Detect which cell encompasses the target text, then output its [x, y] center coordinate. 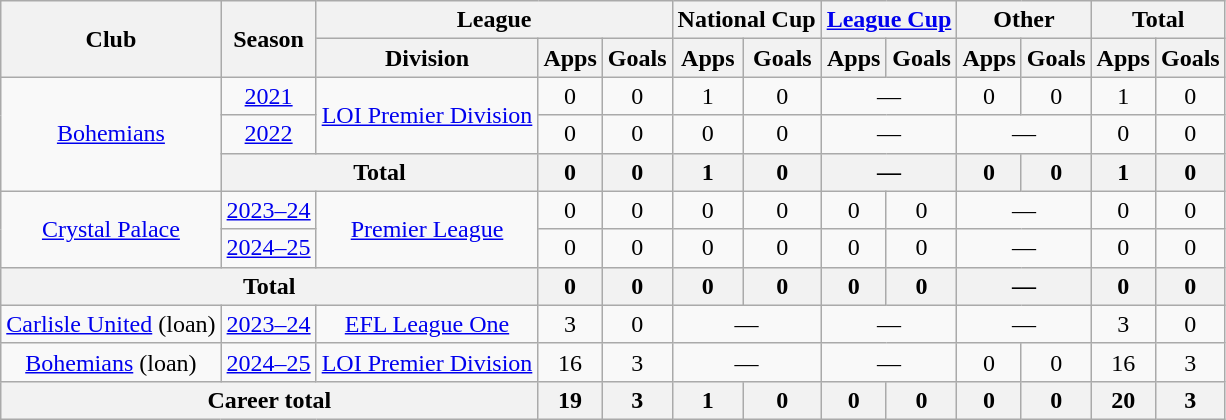
Bohemians (loan) [111, 362]
2021 [268, 96]
Club [111, 39]
Other [1024, 20]
Carlisle United (loan) [111, 324]
Career total [270, 400]
EFL League One [427, 324]
League [494, 20]
League Cup [889, 20]
Division [427, 58]
Premier League [427, 229]
National Cup [746, 20]
2022 [268, 134]
20 [1123, 400]
Bohemians [111, 134]
Crystal Palace [111, 229]
Season [268, 39]
19 [570, 400]
